Return [x, y] of the center of cell containing provided text 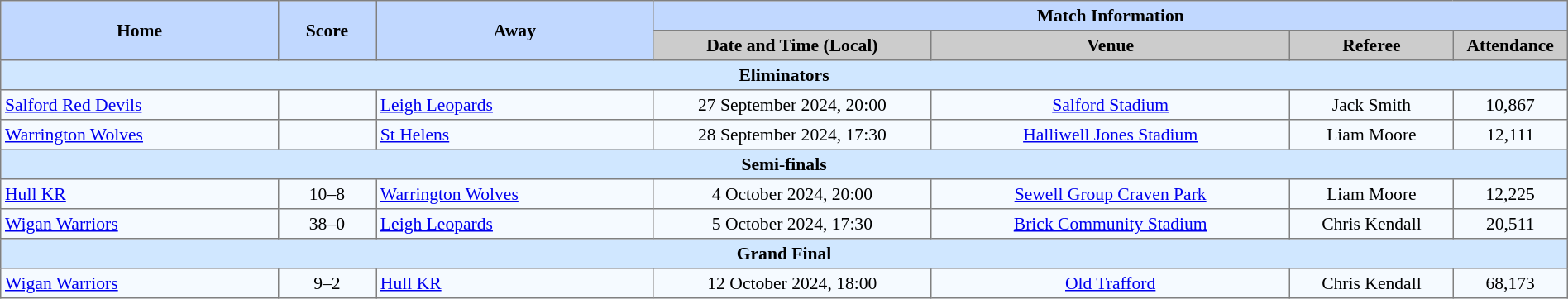
Match Information [1110, 16]
68,173 [1510, 283]
Brick Community Stadium [1111, 224]
10–8 [327, 194]
Salford Red Devils [139, 105]
4 October 2024, 20:00 [792, 194]
Sewell Group Craven Park [1111, 194]
Semi-finals [784, 164]
9–2 [327, 283]
Referee [1371, 45]
Home [139, 31]
Jack Smith [1371, 105]
20,511 [1510, 224]
10,867 [1510, 105]
Salford Stadium [1111, 105]
5 October 2024, 17:30 [792, 224]
Eliminators [784, 75]
27 September 2024, 20:00 [792, 105]
Date and Time (Local) [792, 45]
28 September 2024, 17:30 [792, 135]
St Helens [514, 135]
Attendance [1510, 45]
12,225 [1510, 194]
Score [327, 31]
Old Trafford [1111, 283]
Grand Final [784, 254]
38–0 [327, 224]
Halliwell Jones Stadium [1111, 135]
Venue [1111, 45]
Away [514, 31]
12 October 2024, 18:00 [792, 283]
12,111 [1510, 135]
